Detect which cell encompasses the target text, then output its (X, Y) center coordinate. 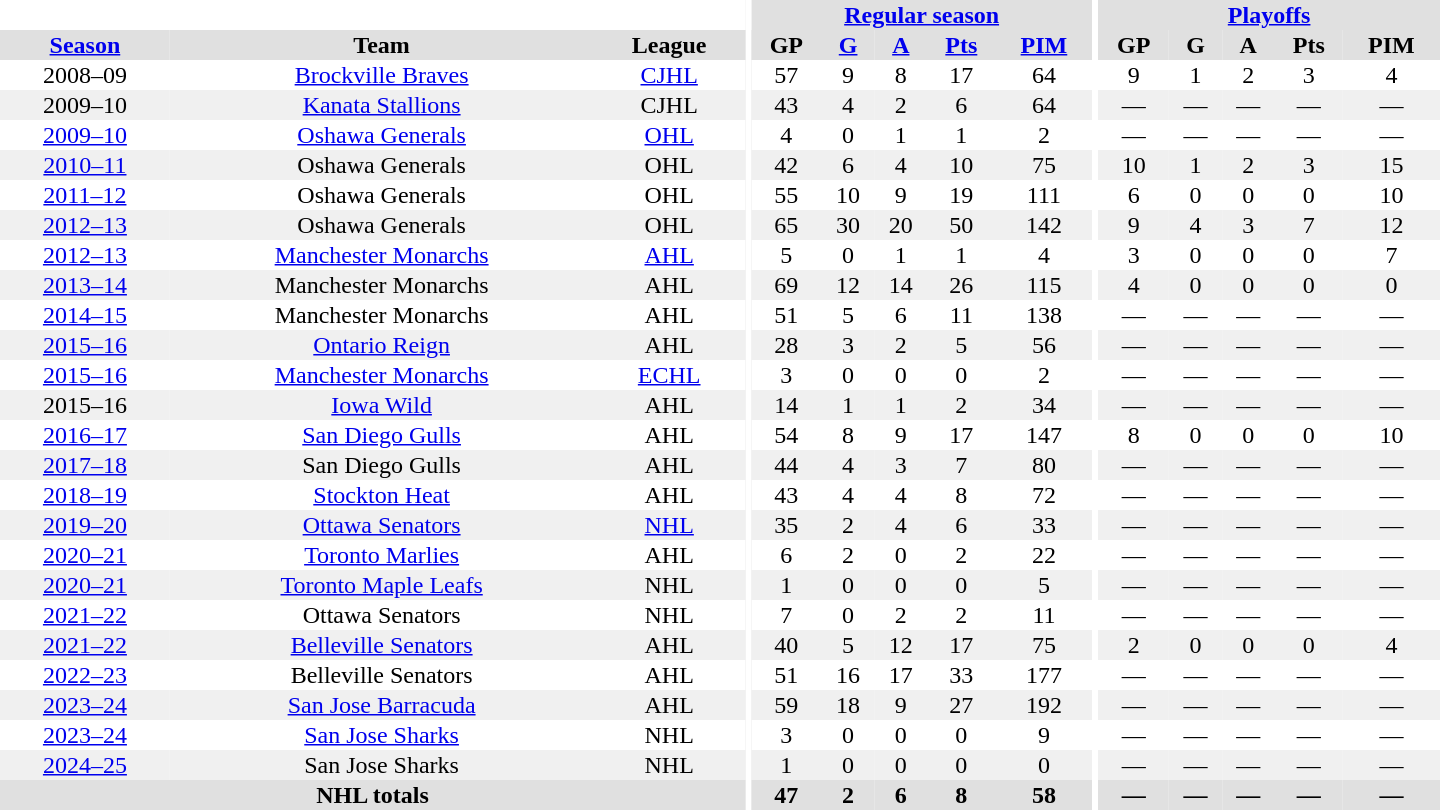
65 (786, 225)
111 (1044, 195)
2011–12 (85, 195)
192 (1044, 705)
2017–18 (85, 465)
35 (786, 525)
Season (85, 45)
2008–09 (85, 75)
Brockville Braves (382, 75)
Stockton Heat (382, 495)
2013–14 (85, 285)
2010–11 (85, 165)
19 (961, 195)
57 (786, 75)
55 (786, 195)
80 (1044, 465)
142 (1044, 225)
115 (1044, 285)
40 (786, 645)
2024–25 (85, 765)
26 (961, 285)
50 (961, 225)
Toronto Maple Leafs (382, 585)
League (669, 45)
20 (900, 225)
22 (1044, 555)
Kanata Stallions (382, 105)
54 (786, 435)
Toronto Marlies (382, 555)
ECHL (669, 375)
30 (848, 225)
2014–15 (85, 315)
2016–17 (85, 435)
Iowa Wild (382, 405)
147 (1044, 435)
27 (961, 705)
59 (786, 705)
42 (786, 165)
47 (786, 795)
Playoffs (1269, 15)
138 (1044, 315)
2018–19 (85, 495)
Regular season (922, 15)
Ontario Reign (382, 345)
69 (786, 285)
15 (1392, 165)
San Jose Barracuda (382, 705)
44 (786, 465)
58 (1044, 795)
56 (1044, 345)
2022–23 (85, 675)
2019–20 (85, 525)
18 (848, 705)
16 (848, 675)
NHL totals (372, 795)
72 (1044, 495)
28 (786, 345)
34 (1044, 405)
177 (1044, 675)
Team (382, 45)
